Pinpoint the cell where the given text exists, returning its [X, Y] midpoint coordinate. 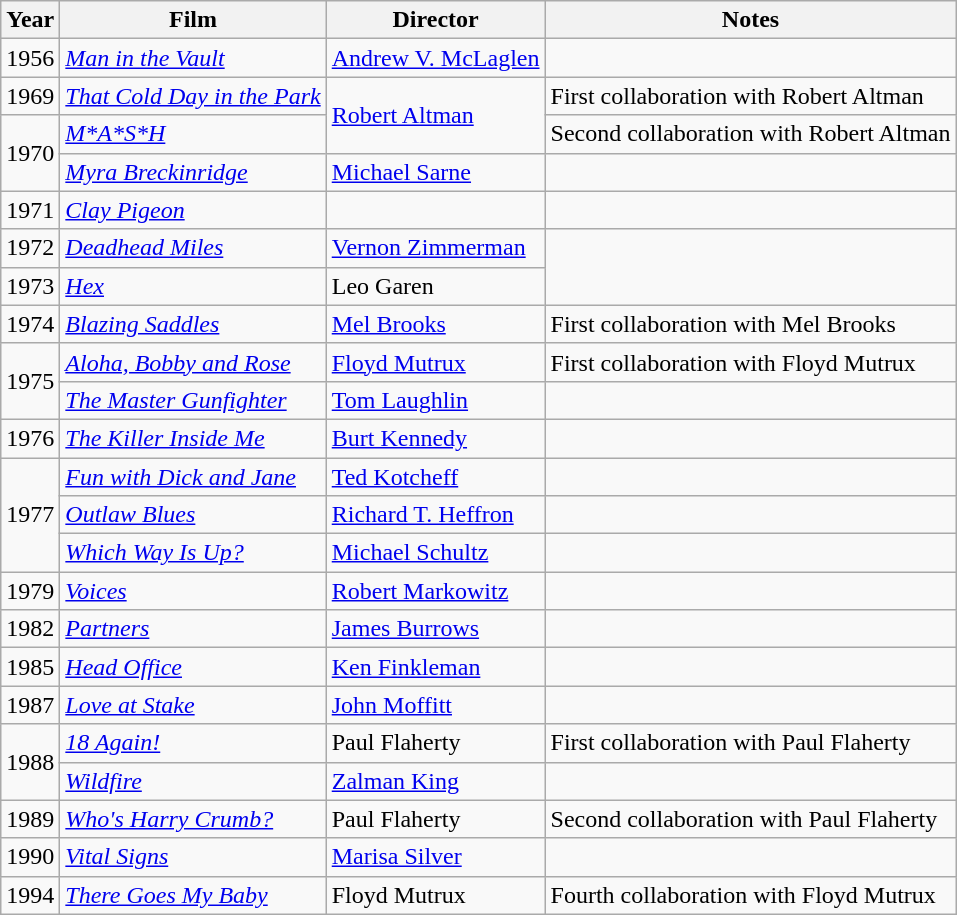
Vernon Zimmerman [436, 248]
Love at Stake [193, 705]
1977 [30, 515]
Ken Finkleman [436, 667]
There Goes My Baby [193, 895]
The Killer Inside Me [193, 438]
That Cold Day in the Park [193, 96]
1979 [30, 591]
Head Office [193, 667]
Partners [193, 629]
Marisa Silver [436, 857]
1976 [30, 438]
1974 [30, 324]
Wildfire [193, 781]
Second collaboration with Robert Altman [750, 134]
Who's Harry Crumb? [193, 819]
1989 [30, 819]
18 Again! [193, 743]
Man in the Vault [193, 58]
Voices [193, 591]
First collaboration with Mel Brooks [750, 324]
Michael Sarne [436, 172]
Robert Altman [436, 115]
Notes [750, 20]
1975 [30, 381]
Aloha, Bobby and Rose [193, 362]
Deadhead Miles [193, 248]
1973 [30, 286]
First collaboration with Robert Altman [750, 96]
The Master Gunfighter [193, 400]
Hex [193, 286]
Michael Schultz [436, 553]
Robert Markowitz [436, 591]
Clay Pigeon [193, 210]
1988 [30, 762]
Andrew V. McLaglen [436, 58]
Myra Breckinridge [193, 172]
First collaboration with Paul Flaherty [750, 743]
James Burrows [436, 629]
1956 [30, 58]
1987 [30, 705]
Richard T. Heffron [436, 515]
Outlaw Blues [193, 515]
1994 [30, 895]
1969 [30, 96]
Which Way Is Up? [193, 553]
1985 [30, 667]
Fun with Dick and Jane [193, 477]
1972 [30, 248]
Blazing Saddles [193, 324]
Leo Garen [436, 286]
Zalman King [436, 781]
1970 [30, 153]
John Moffitt [436, 705]
M*A*S*H [193, 134]
Tom Laughlin [436, 400]
Year [30, 20]
Film [193, 20]
1990 [30, 857]
Director [436, 20]
Ted Kotcheff [436, 477]
1971 [30, 210]
Fourth collaboration with Floyd Mutrux [750, 895]
Burt Kennedy [436, 438]
Vital Signs [193, 857]
Second collaboration with Paul Flaherty [750, 819]
First collaboration with Floyd Mutrux [750, 362]
Mel Brooks [436, 324]
1982 [30, 629]
